Find where the given text appears and provide that cell's center as (X, Y) coordinate. 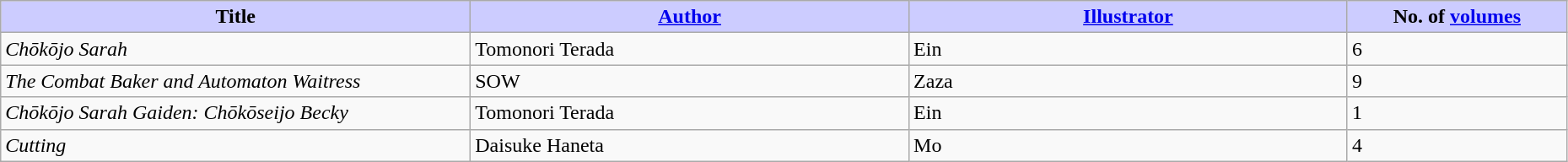
4 (1457, 145)
1 (1457, 113)
The Combat Baker and Automaton Waitress (236, 81)
Title (236, 17)
No. of volumes (1457, 17)
Chōkōjo Sarah (236, 49)
SOW (690, 81)
Author (690, 17)
Zaza (1129, 81)
Chōkōjo Sarah Gaiden: Chōkōseijo Becky (236, 113)
6 (1457, 49)
Daisuke Haneta (690, 145)
Cutting (236, 145)
Illustrator (1129, 17)
9 (1457, 81)
Mo (1129, 145)
